Provide the (x, y) coordinate of the cell's center where the given text is located.  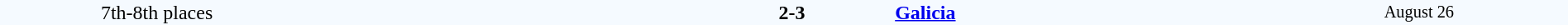
Galicia (1082, 12)
7th-8th places (157, 12)
2-3 (791, 12)
August 26 (1419, 12)
